Detect which cell encompasses the target text, then output its [X, Y] center coordinate. 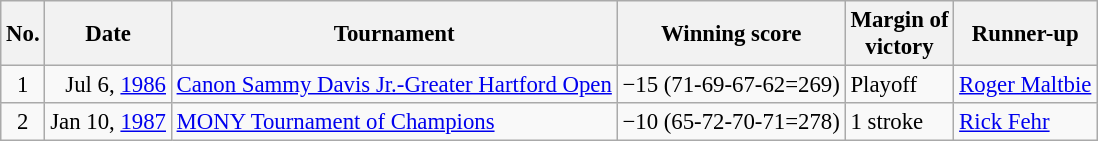
Roger Maltbie [1026, 85]
Tournament [394, 34]
Margin ofvictory [900, 34]
Jan 10, 1987 [108, 122]
Date [108, 34]
−10 (65-72-70-71=278) [731, 122]
Rick Fehr [1026, 122]
MONY Tournament of Champions [394, 122]
No. [23, 34]
Canon Sammy Davis Jr.-Greater Hartford Open [394, 85]
Playoff [900, 85]
1 [23, 85]
Jul 6, 1986 [108, 85]
Runner-up [1026, 34]
1 stroke [900, 122]
2 [23, 122]
−15 (71-69-67-62=269) [731, 85]
Winning score [731, 34]
